Extract the [X, Y] coordinate from the center of the cell holding the provided text.  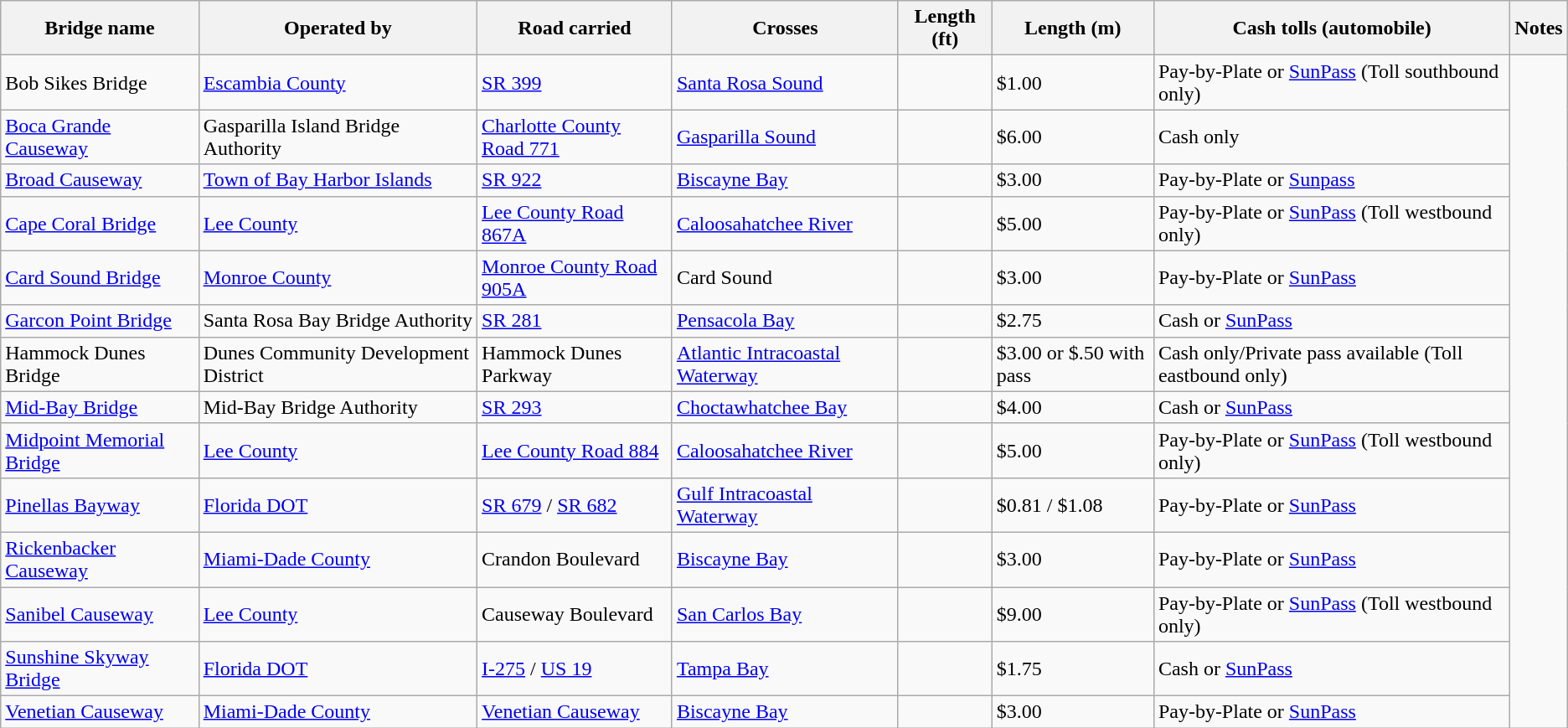
Sanibel Causeway [100, 613]
Gasparilla Island Bridge Authority [338, 137]
$1.75 [1072, 669]
Lee County Road 884 [575, 451]
Lee County Road 867A [575, 223]
Broad Causeway [100, 180]
Santa Rosa Sound [785, 82]
Boca Grande Causeway [100, 137]
Monroe County [338, 278]
Cash tolls (automobile) [1332, 28]
Escambia County [338, 82]
Monroe County Road 905A [575, 278]
SR 399 [575, 82]
Card Sound [785, 278]
$9.00 [1072, 613]
San Carlos Bay [785, 613]
Cash only [1332, 137]
Card Sound Bridge [100, 278]
I-275 / US 19 [575, 669]
Choctawhatchee Bay [785, 407]
Hammock Dunes Parkway [575, 364]
SR 293 [575, 407]
$1.00 [1072, 82]
$3.00 or $.50 with pass [1072, 364]
Mid-Bay Bridge Authority [338, 407]
Midpoint Memorial Bridge [100, 451]
Santa Rosa Bay Bridge Authority [338, 321]
Road carried [575, 28]
Mid-Bay Bridge [100, 407]
$2.75 [1072, 321]
$6.00 [1072, 137]
Gasparilla Sound [785, 137]
Charlotte County Road 771 [575, 137]
Sunshine Skyway Bridge [100, 669]
Operated by [338, 28]
Garcon Point Bridge [100, 321]
Causeway Boulevard [575, 613]
Dunes Community Development District [338, 364]
Gulf Intracoastal Waterway [785, 504]
SR 922 [575, 180]
Pay-by-Plate or SunPass (Toll southbound only) [1332, 82]
Crandon Boulevard [575, 560]
Crosses [785, 28]
Pensacola Bay [785, 321]
$0.81 / $1.08 [1072, 504]
Hammock Dunes Bridge [100, 364]
Pinellas Bayway [100, 504]
$4.00 [1072, 407]
SR 281 [575, 321]
Cash only/Private pass available (Toll eastbound only) [1332, 364]
Pay-by-Plate or Sunpass [1332, 180]
Bridge name [100, 28]
Tampa Bay [785, 669]
Cape Coral Bridge [100, 223]
Town of Bay Harbor Islands [338, 180]
Notes [1539, 28]
Length (m) [1072, 28]
Bob Sikes Bridge [100, 82]
Rickenbacker Causeway [100, 560]
SR 679 / SR 682 [575, 504]
Length (ft) [945, 28]
Atlantic Intracoastal Waterway [785, 364]
